Pinpoint the cell where the given text exists, returning its [x, y] midpoint coordinate. 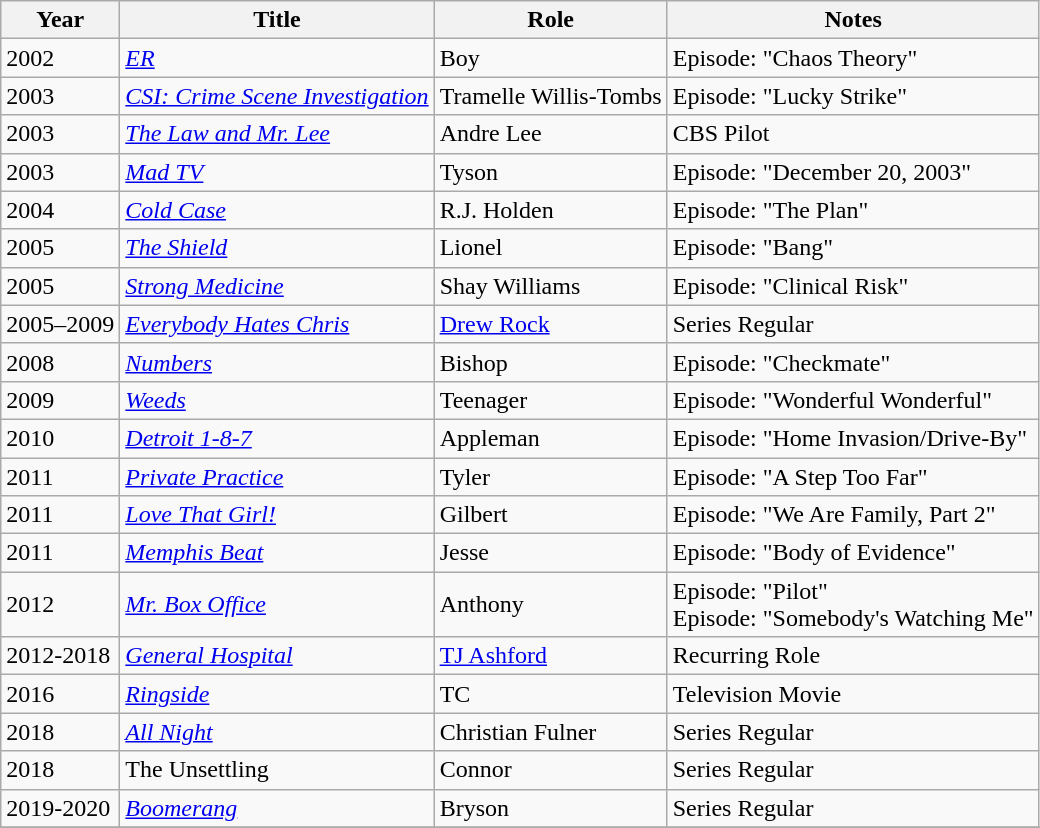
Teenager [550, 400]
Mr. Box Office [277, 604]
Episode: "The Plan" [853, 210]
2005–2009 [60, 324]
Cold Case [277, 210]
Episode: "We Are Family, Part 2" [853, 515]
Notes [853, 20]
Episode: "Clinical Risk" [853, 286]
Episode: "Chaos Theory" [853, 58]
Jesse [550, 553]
Love That Girl! [277, 515]
2019-2020 [60, 808]
Drew Rock [550, 324]
Lionel [550, 248]
Strong Medicine [277, 286]
The Unsettling [277, 770]
ER [277, 58]
Role [550, 20]
Television Movie [853, 694]
Tyson [550, 172]
CBS Pilot [853, 134]
2008 [60, 362]
2009 [60, 400]
Episode: "A Step Too Far" [853, 477]
Numbers [277, 362]
Tyler [550, 477]
Bishop [550, 362]
Episode: "Home Invasion/Drive-By" [853, 438]
2004 [60, 210]
Private Practice [277, 477]
Title [277, 20]
Recurring Role [853, 656]
Shay Williams [550, 286]
2012-2018 [60, 656]
All Night [277, 732]
Mad TV [277, 172]
CSI: Crime Scene Investigation [277, 96]
Episode: "Bang" [853, 248]
TJ Ashford [550, 656]
Andre Lee [550, 134]
Episode: "December 20, 2003" [853, 172]
Weeds [277, 400]
R.J. Holden [550, 210]
Episode: "Wonderful Wonderful" [853, 400]
Christian Fulner [550, 732]
Boomerang [277, 808]
2016 [60, 694]
2002 [60, 58]
Memphis Beat [277, 553]
Everybody Hates Chris [277, 324]
Episode: "Checkmate" [853, 362]
Gilbert [550, 515]
Year [60, 20]
The Shield [277, 248]
The Law and Mr. Lee [277, 134]
Appleman [550, 438]
2012 [60, 604]
Anthony [550, 604]
Boy [550, 58]
Episode: "Lucky Strike" [853, 96]
General Hospital [277, 656]
Episode: "Pilot"Episode: "Somebody's Watching Me" [853, 604]
Tramelle Willis-Tombs [550, 96]
Bryson [550, 808]
2010 [60, 438]
Ringside [277, 694]
Episode: "Body of Evidence" [853, 553]
TC [550, 694]
Connor [550, 770]
Detroit 1-8-7 [277, 438]
